From the cell containing the given text, extract its center point as (x, y) coordinate. 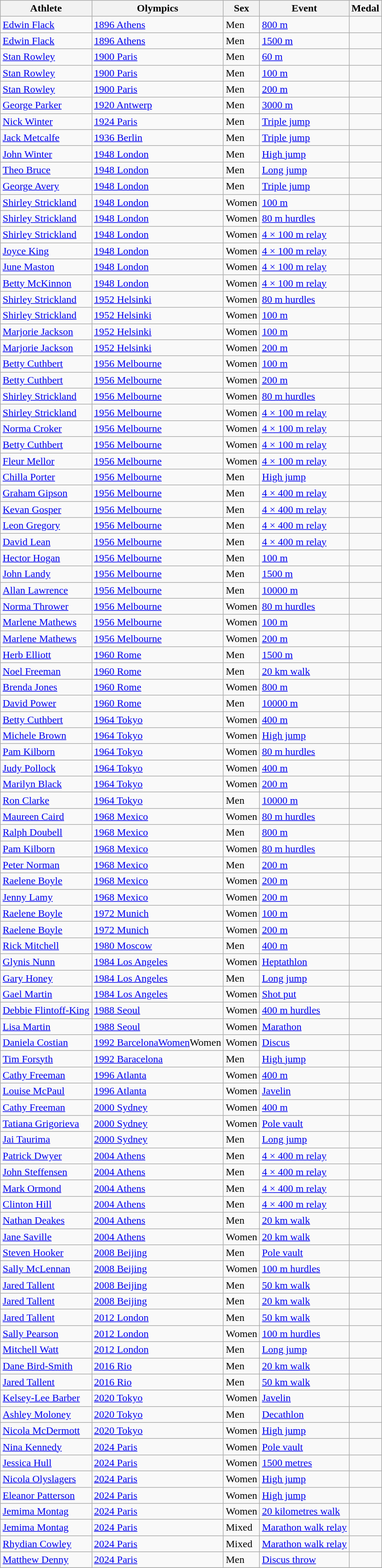
Decathlon (305, 1414)
1500 metres (305, 1463)
Rick Mitchell (46, 946)
Sally McLennan (46, 1269)
Tim Forsyth (46, 1059)
John Landy (46, 574)
Chilla Porter (46, 477)
Dane Bird-Smith (46, 1366)
Brenda Jones (46, 687)
Louise McPaul (46, 1091)
Marilyn Black (46, 784)
Athlete (46, 8)
Discus (305, 1043)
Lisa Martin (46, 1027)
Matthew Denny (46, 1560)
1980 Moscow (157, 946)
Steven Hooker (46, 1253)
Betty McKinnon (46, 283)
Heptathlon (305, 962)
David Power (46, 703)
400 m hurdles (305, 1011)
George Parker (46, 105)
3000 m (305, 105)
Shot put (305, 994)
Hector Hogan (46, 558)
Olympics (157, 8)
Event (305, 8)
Michele Brown (46, 736)
Gael Martin (46, 994)
Jenny Lamy (46, 897)
Debbie Flintoff-King (46, 1011)
1924 Paris (157, 121)
Maureen Caird (46, 816)
Leon Gregory (46, 526)
1936 Berlin (157, 138)
Joyce King (46, 251)
Clinton Hill (46, 1204)
Peter Norman (46, 865)
Sex (241, 8)
Rhydian Cowley (46, 1544)
John Steffensen (46, 1172)
Jane Saville (46, 1237)
20 kilometres walk (305, 1512)
Allan Lawrence (46, 590)
Gary Honey (46, 978)
Judy Pollock (46, 768)
John Winter (46, 154)
1992 BarcelonaWomenWomen (157, 1043)
Jack Metcalfe (46, 138)
Noel Freeman (46, 671)
Daniela Costian (46, 1043)
Discus throw (305, 1560)
Nick Winter (46, 121)
Ron Clarke (46, 800)
1920 Antwerp (157, 105)
Marathon (305, 1027)
Medal (365, 8)
Theo Bruce (46, 170)
Nathan Deakes (46, 1220)
1992 Baracelona (157, 1059)
Graham Gipson (46, 493)
Jessica Hull (46, 1463)
Herb Elliott (46, 655)
Nicola Olyslagers (46, 1479)
Glynis Nunn (46, 962)
Eleanor Patterson (46, 1495)
Nicola McDermott (46, 1430)
Tatiana Grigorieva (46, 1123)
Fleur Mellor (46, 461)
Kelsey-Lee Barber (46, 1398)
Ashley Moloney (46, 1414)
George Avery (46, 186)
June Maston (46, 267)
Mitchell Watt (46, 1350)
Sally Pearson (46, 1334)
Ralph Doubell (46, 833)
Kevan Gosper (46, 510)
Patrick Dwyer (46, 1156)
60 m (305, 57)
Mark Ormond (46, 1188)
Norma Croker (46, 428)
Nina Kennedy (46, 1447)
David Lean (46, 542)
Jai Taurima (46, 1140)
Norma Thrower (46, 606)
